Output the (X, Y) coordinate of the center of the cell containing the given text.  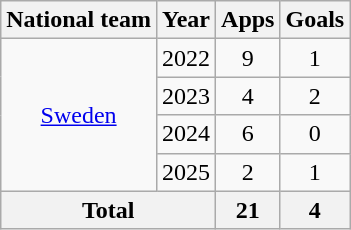
9 (248, 58)
2023 (186, 96)
Total (108, 210)
Year (186, 20)
Apps (248, 20)
Sweden (79, 115)
21 (248, 210)
6 (248, 134)
2024 (186, 134)
2022 (186, 58)
0 (315, 134)
Goals (315, 20)
2025 (186, 172)
National team (79, 20)
